Capture the cell that displays the provided text and extract its [x, y] central coordinate. 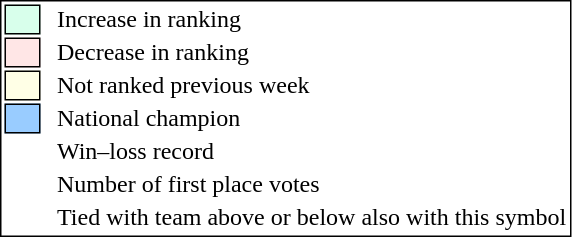
Not ranked previous week [312, 85]
Increase in ranking [312, 19]
Decrease in ranking [312, 53]
National champion [312, 119]
Tied with team above or below also with this symbol [312, 217]
Win–loss record [312, 151]
Number of first place votes [312, 185]
